Find where the given text appears and provide that cell's center as (x, y) coordinate. 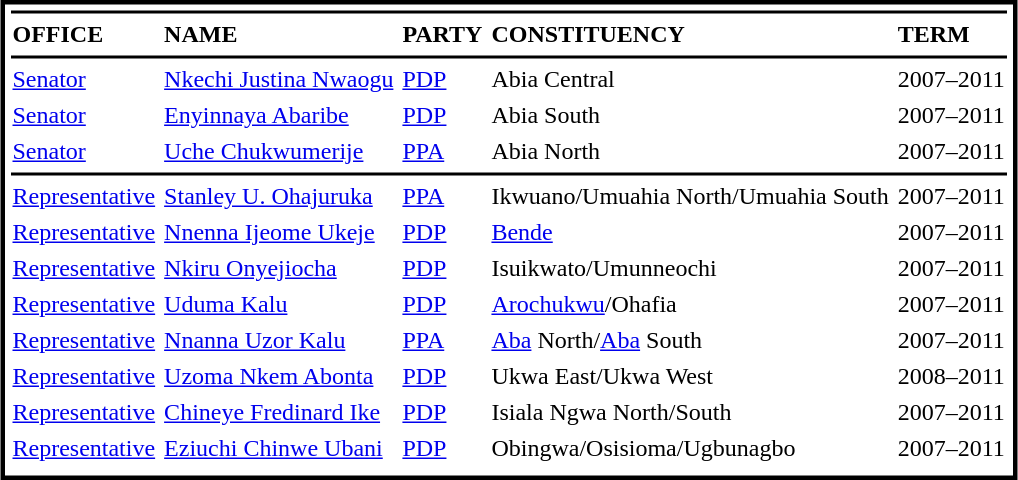
Eziuchi Chinwe Ubani (279, 449)
Nkechi Justina Nwaogu (279, 79)
Nkiru Onyejiocha (279, 269)
Uduma Kalu (279, 305)
Nnenna Ijeome Ukeje (279, 233)
Abia Central (690, 79)
Abia South (690, 115)
Stanley U. Ohajuruka (279, 197)
Isiala Ngwa North/South (690, 413)
Enyinnaya Abaribe (279, 115)
Bende (690, 233)
PARTY (442, 35)
Ukwa East/Ukwa West (690, 377)
Ikwuano/Umuahia North/Umuahia South (690, 197)
OFFICE (84, 35)
Uzoma Nkem Abonta (279, 377)
NAME (279, 35)
Nnanna Uzor Kalu (279, 341)
Uche Chukwumerije (279, 151)
Isuikwato/Umunneochi (690, 269)
Abia North (690, 151)
2008–2011 (951, 377)
Obingwa/Osisioma/Ugbunagbo (690, 449)
Chineye Fredinard Ike (279, 413)
Arochukwu/Ohafia (690, 305)
Aba North/Aba South (690, 341)
TERM (951, 35)
CONSTITUENCY (690, 35)
